Return the [x, y] coordinate for the center point of the cell that contains the specified text.  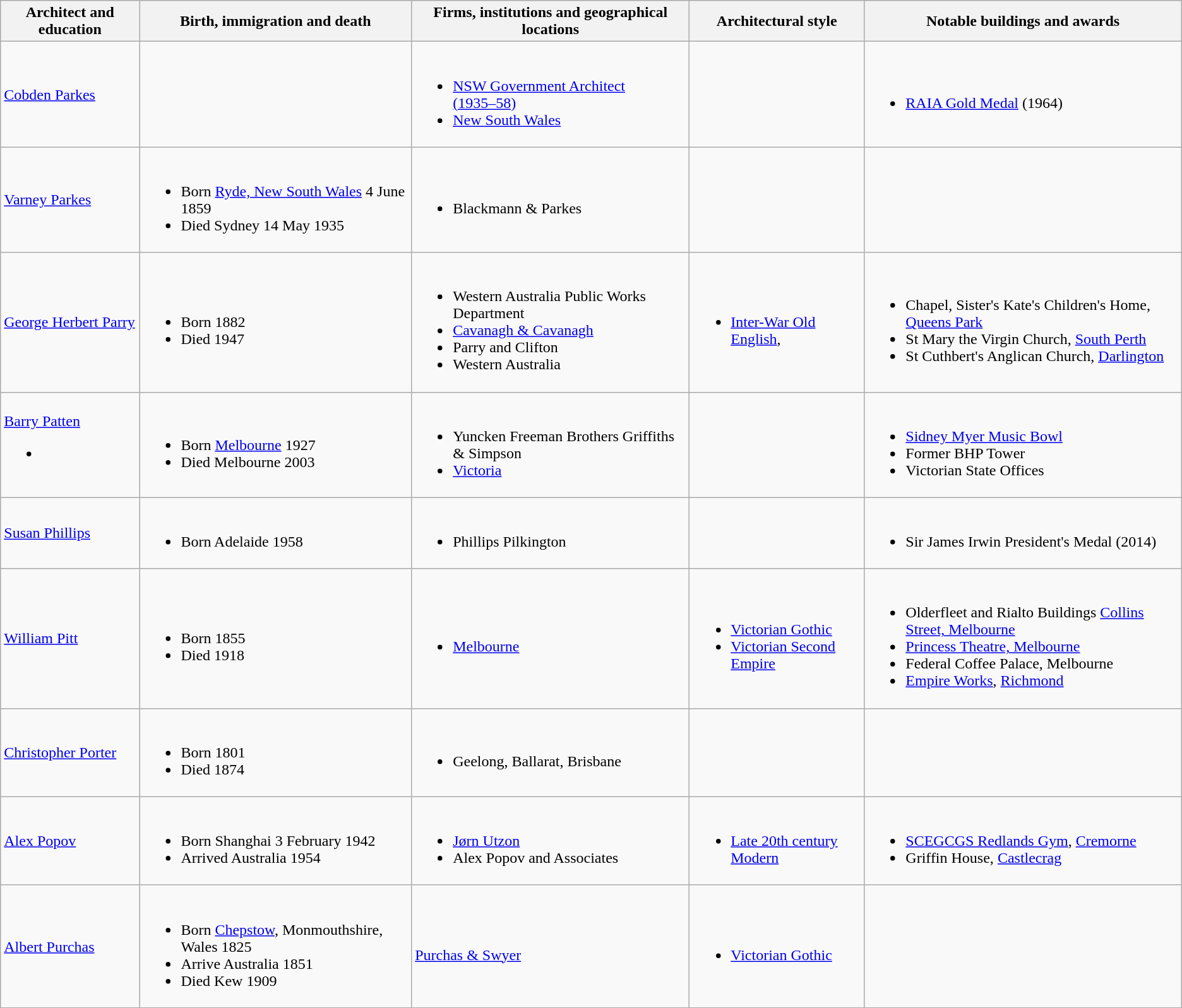
Alex Popov [70, 841]
Jørn UtzonAlex Popov and Associates [551, 841]
RAIA Gold Medal (1964) [1023, 95]
Late 20th century Modern [777, 841]
Western Australia Public Works DepartmentCavanagh & CavanaghParry and CliftonWestern Australia [551, 322]
NSW Government Architect(1935–58)New South Wales [551, 95]
Sir James Irwin President's Medal (2014) [1023, 533]
Olderfleet and Rialto Buildings Collins Street, MelbournePrincess Theatre, MelbourneFederal Coffee Palace, MelbourneEmpire Works, Richmond [1023, 639]
Notable buildings and awards [1023, 21]
Architect and education [70, 21]
Albert Purchas [70, 946]
Born Adelaide 1958 [275, 533]
Architectural style [777, 21]
Yuncken Freeman Brothers Griffiths & SimpsonVictoria [551, 444]
Purchas & Swyer [551, 946]
Christopher Porter [70, 752]
Born 1882Died 1947 [275, 322]
Geelong, Ballarat, Brisbane [551, 752]
Blackmann & Parkes [551, 199]
Born Shanghai 3 February 1942Arrived Australia 1954 [275, 841]
Barry Patten [70, 444]
Born 1855Died 1918 [275, 639]
SCEGCGS Redlands Gym, CremorneGriffin House, Castlecrag [1023, 841]
Melbourne [551, 639]
Firms, institutions and geographical locations [551, 21]
Chapel, Sister's Kate's Children's Home, Queens ParkSt Mary the Virgin Church, South PerthSt Cuthbert's Anglican Church, Darlington [1023, 322]
Born Ryde, New South Wales 4 June 1859Died Sydney 14 May 1935 [275, 199]
Born 1801Died 1874 [275, 752]
Susan Phillips [70, 533]
Sidney Myer Music BowlFormer BHP TowerVictorian State Offices [1023, 444]
William Pitt [70, 639]
Victorian Gothic [777, 946]
Inter-War Old English, [777, 322]
Varney Parkes [70, 199]
Cobden Parkes [70, 95]
Victorian GothicVictorian Second Empire [777, 639]
Born Melbourne 1927Died Melbourne 2003 [275, 444]
Phillips Pilkington [551, 533]
George Herbert Parry [70, 322]
Born Chepstow, Monmouthshire, Wales 1825Arrive Australia 1851Died Kew 1909 [275, 946]
Birth, immigration and death [275, 21]
